Output the [x, y] coordinate of the center of the cell containing the given text.  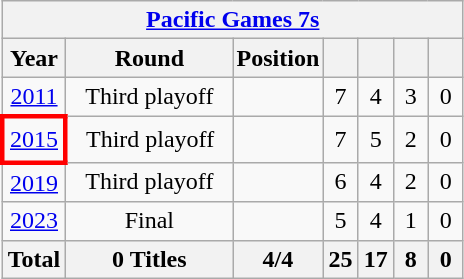
1 [410, 221]
Year [34, 58]
Pacific Games 7s [232, 20]
2023 [34, 221]
8 [410, 259]
6 [340, 182]
3 [410, 97]
4/4 [278, 259]
2015 [34, 139]
Position [278, 58]
Final [150, 221]
Round [150, 58]
2019 [34, 182]
25 [340, 259]
2011 [34, 97]
0 Titles [150, 259]
17 [376, 259]
Total [34, 259]
